From the cell containing the given text, extract its center point as (x, y) coordinate. 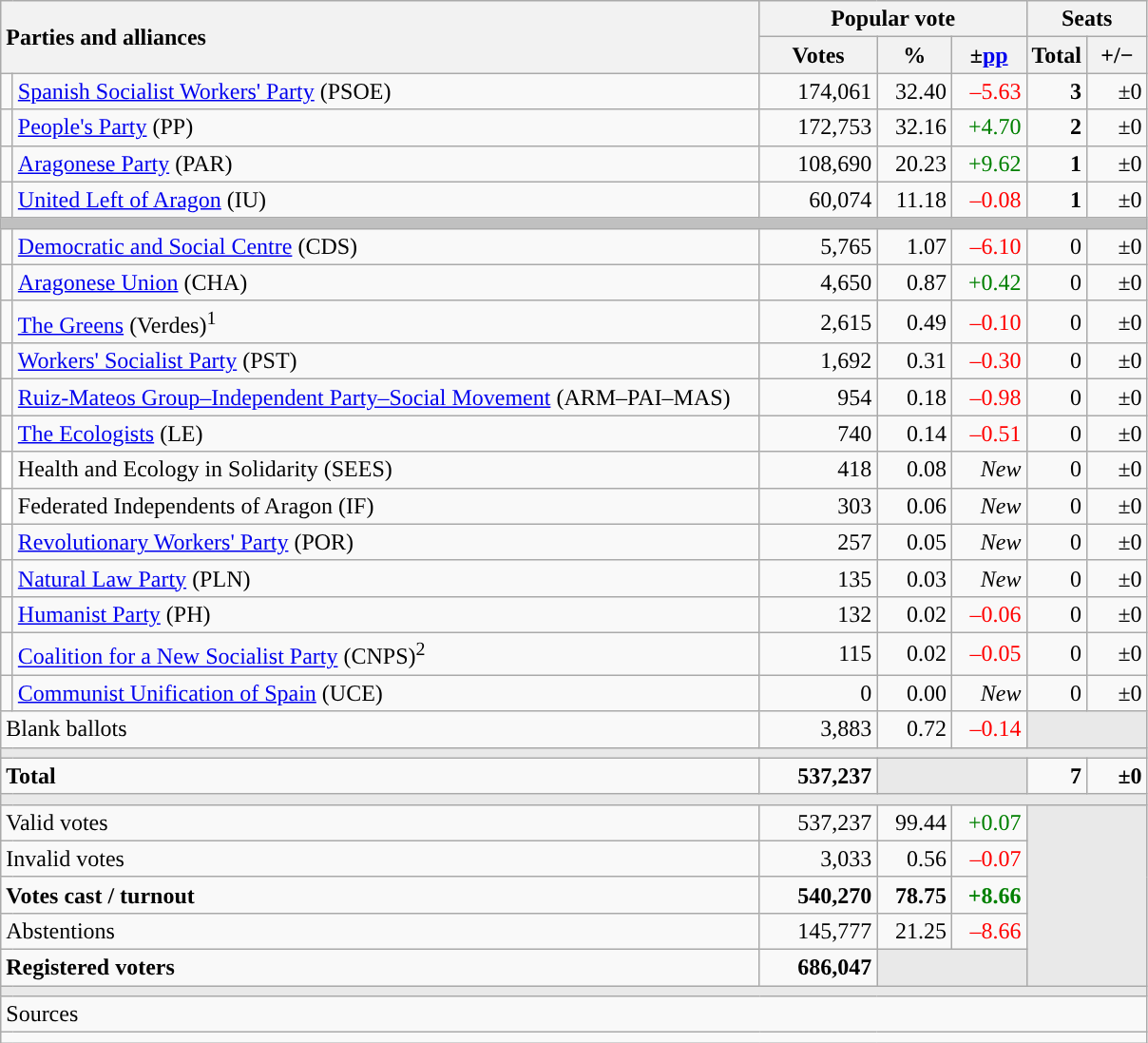
–0.05 (988, 654)
108,690 (818, 164)
Valid votes (380, 822)
–5.63 (988, 91)
Communist Unification of Spain (UCE) (386, 693)
740 (818, 434)
32.16 (914, 127)
% (914, 55)
Invalid votes (380, 859)
–6.10 (988, 246)
Natural Law Party (PLN) (386, 578)
Seats (1087, 19)
Parties and alliances (380, 37)
–0.30 (988, 361)
People's Party (PP) (386, 127)
172,753 (818, 127)
–0.06 (988, 614)
0.08 (914, 470)
78.75 (914, 895)
0.06 (914, 506)
±pp (988, 55)
+9.62 (988, 164)
+0.07 (988, 822)
115 (818, 654)
Votes cast / turnout (380, 895)
7 (1057, 776)
Sources (574, 1014)
0.00 (914, 693)
Democratic and Social Centre (CDS) (386, 246)
–0.08 (988, 200)
3,033 (818, 859)
Health and Ecology in Solidarity (SEES) (386, 470)
20.23 (914, 164)
Aragonese Party (PAR) (386, 164)
–0.51 (988, 434)
11.18 (914, 200)
2,615 (818, 321)
The Ecologists (LE) (386, 434)
Revolutionary Workers' Party (POR) (386, 542)
Ruiz-Mateos Group–Independent Party–Social Movement (ARM–PAI–MAS) (386, 397)
Coalition for a New Socialist Party (CNPS)2 (386, 654)
Abstentions (380, 931)
3,883 (818, 729)
5,765 (818, 246)
+/− (1118, 55)
3 (1057, 91)
Federated Independents of Aragon (IF) (386, 506)
0.56 (914, 859)
United Left of Aragon (IU) (386, 200)
–0.98 (988, 397)
32.40 (914, 91)
60,074 (818, 200)
–8.66 (988, 931)
0.03 (914, 578)
174,061 (818, 91)
418 (818, 470)
+4.70 (988, 127)
0.72 (914, 729)
+8.66 (988, 895)
Aragonese Union (CHA) (386, 282)
954 (818, 397)
135 (818, 578)
21.25 (914, 931)
Blank ballots (380, 729)
Votes (818, 55)
0.05 (914, 542)
Workers' Socialist Party (PST) (386, 361)
+0.42 (988, 282)
2 (1057, 127)
1.07 (914, 246)
0.49 (914, 321)
Spanish Socialist Workers' Party (PSOE) (386, 91)
–0.10 (988, 321)
Humanist Party (PH) (386, 614)
0.87 (914, 282)
257 (818, 542)
145,777 (818, 931)
0.18 (914, 397)
4,650 (818, 282)
Registered voters (380, 967)
0.14 (914, 434)
540,270 (818, 895)
Popular vote (893, 19)
0.31 (914, 361)
The Greens (Verdes)1 (386, 321)
1,692 (818, 361)
132 (818, 614)
99.44 (914, 822)
303 (818, 506)
686,047 (818, 967)
–0.07 (988, 859)
–0.14 (988, 729)
